Scan for the cell matching the given text and deliver its [x, y] coordinate at center. 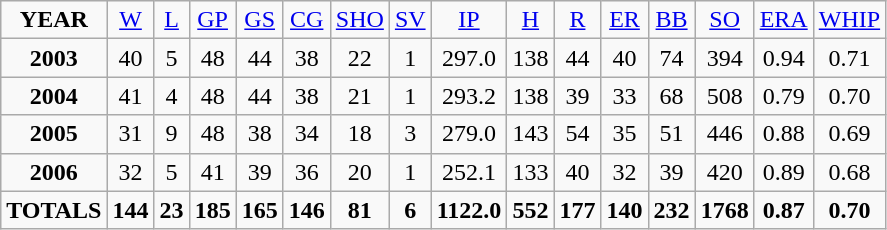
R [578, 20]
YEAR [54, 20]
31 [130, 134]
54 [578, 134]
SO [724, 20]
H [530, 20]
3 [410, 134]
2004 [54, 96]
CG [306, 20]
18 [360, 134]
2006 [54, 172]
140 [624, 210]
W [130, 20]
51 [672, 134]
0.87 [784, 210]
420 [724, 172]
2003 [54, 58]
279.0 [469, 134]
23 [172, 210]
552 [530, 210]
1122.0 [469, 210]
SHO [360, 20]
9 [172, 134]
IP [469, 20]
446 [724, 134]
508 [724, 96]
252.1 [469, 172]
146 [306, 210]
SV [410, 20]
0.79 [784, 96]
35 [624, 134]
0.88 [784, 134]
0.68 [849, 172]
34 [306, 134]
165 [260, 210]
6 [410, 210]
36 [306, 172]
L [172, 20]
1768 [724, 210]
74 [672, 58]
144 [130, 210]
177 [578, 210]
0.94 [784, 58]
185 [212, 210]
0.71 [849, 58]
133 [530, 172]
2005 [54, 134]
143 [530, 134]
0.69 [849, 134]
4 [172, 96]
GS [260, 20]
81 [360, 210]
232 [672, 210]
394 [724, 58]
33 [624, 96]
ER [624, 20]
ERA [784, 20]
68 [672, 96]
0.89 [784, 172]
BB [672, 20]
293.2 [469, 96]
TOTALS [54, 210]
GP [212, 20]
21 [360, 96]
22 [360, 58]
297.0 [469, 58]
20 [360, 172]
WHIP [849, 20]
